Locate the cell with the specified text and output its [X, Y] center coordinate. 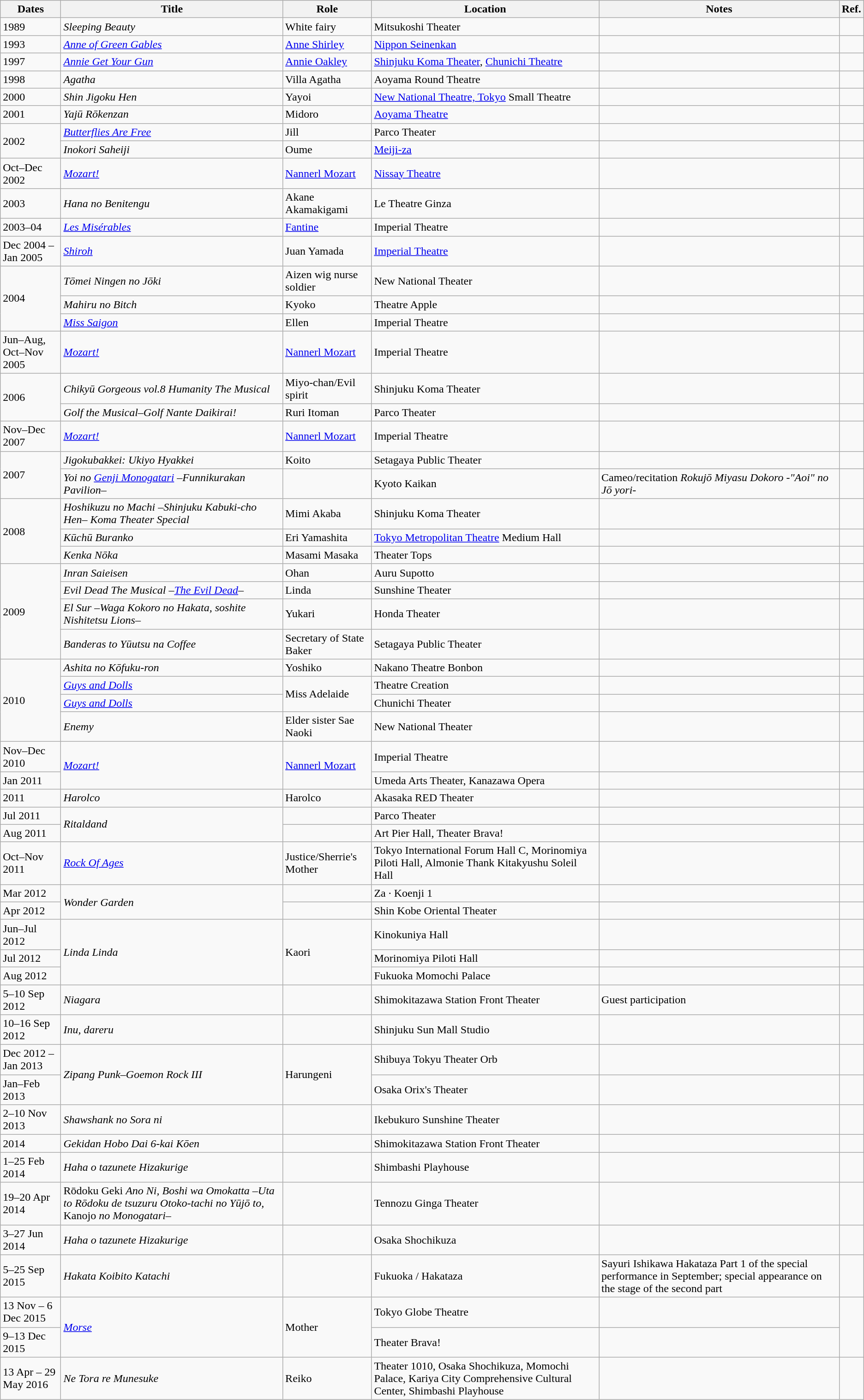
2008 [30, 531]
New National Theatre, Tokyo Small Theatre [486, 97]
Reiko [327, 1378]
Ohan [327, 572]
Osaka Orix's Theater [486, 1090]
Tokyo International Forum Hall C, Morinomiya Piloti Hall, Almonie Thank Kitakyushu Soleil Hall [486, 863]
Inokori Saheiji [172, 149]
Chikyū Gorgeous vol.8 Humanity The Musical [172, 388]
Theatre Apple [486, 305]
Dec 2012 – Jan 2013 [30, 1060]
Justice/Sherrie's Mother [327, 863]
2014 [30, 1144]
Villa Agatha [327, 79]
Jan–Feb 2013 [30, 1090]
Theater Brava! [486, 1342]
Kyoto Kaikan [486, 483]
Kūchū Buranko [172, 537]
1989 [30, 27]
2003 [30, 203]
2007 [30, 475]
Jun–Aug, Oct–Nov 2005 [30, 352]
2011 [30, 798]
Kenka Nōka [172, 555]
Zipang Punk–Goemon Rock III [172, 1075]
Shinjuku Sun Mall Studio [486, 1030]
Mitsukoshi Theater [486, 27]
Les Misérables [172, 227]
Shinjuku Koma Theater, Chunichi Theatre [486, 62]
Title [172, 9]
1–25 Feb 2014 [30, 1167]
Agatha [172, 79]
Ellen [327, 322]
Butterflies Are Free [172, 132]
Anne of Green Gables [172, 44]
Auru Supotto [486, 572]
Fukuoka Momochi Palace [486, 976]
Nippon Seinenkan [486, 44]
Sayuri Ishikawa Hakataza Part 1 of the special performance in September; special appearance on the stage of the second part [719, 1276]
Nakano Theatre Bonbon [486, 668]
Yoi no Genji Monogatari –Funnikurakan Pavilion– [172, 483]
Aoyama Theatre [486, 114]
Akasaka RED Theater [486, 798]
2004 [30, 299]
Le Theatre Ginza [486, 203]
Tennozu Ginga Theater [486, 1203]
Eri Yamashita [327, 537]
El Sur –Waga Kokoro no Hakata, soshite Nishitetsu Lions– [172, 614]
Yayoi [327, 97]
Linda Linda [172, 952]
Inu, dareru [172, 1030]
Apr 2012 [30, 911]
Nissay Theatre [486, 173]
Elder sister Sae Naoki [327, 727]
2001 [30, 114]
Hakata Koibito Katachi [172, 1276]
Kinokuniya Hall [486, 935]
Tokyo Metropolitan Theatre Medium Hall [486, 537]
Hoshikuzu no Machi –Shinjuku Kabuki-cho Hen– Koma Theater Special [172, 514]
2010 [30, 700]
Morinomiya Piloti Hall [486, 958]
Akane Akamakigami [327, 203]
Shibuya Tokyu Theater Orb [486, 1060]
Jul 2011 [30, 816]
Evil Dead The Musical –The Evil Dead– [172, 590]
Annie Get Your Gun [172, 62]
Aoyama Round Theatre [486, 79]
Yukari [327, 614]
Rock Of Ages [172, 863]
Mother [327, 1327]
Miss Saigon [172, 322]
2002 [30, 141]
Aug 2012 [30, 976]
9–13 Dec 2015 [30, 1342]
Kyoko [327, 305]
Tokyo Globe Theatre [486, 1312]
Jill [327, 132]
Mar 2012 [30, 893]
Nov–Dec 2010 [30, 757]
Yoshiko [327, 668]
Oct–Dec 2002 [30, 173]
Golf the Musical–Golf Nante Daikirai! [172, 412]
Miyo-chan/Evil spirit [327, 388]
2–10 Nov 2013 [30, 1120]
Shiroh [172, 251]
3–27 Jun 2014 [30, 1240]
Fukuoka / Hakataza [486, 1276]
Location [486, 9]
Dec 2004 – Jan 2005 [30, 251]
Shin Jigoku Hen [172, 97]
Notes [719, 9]
Art Pier Hall, Theater Brava! [486, 833]
Nov–Dec 2007 [30, 436]
5–10 Sep 2012 [30, 999]
Banderas to Yūutsu na Coffee [172, 644]
Jul 2012 [30, 958]
19–20 Apr 2014 [30, 1203]
Oct–Nov 2011 [30, 863]
Cameo/recitation Rokujō Miyasu Dokoro -"Aoi" no Jō yori- [719, 483]
2009 [30, 611]
Honda Theater [486, 614]
Ikebukuro Sunshine Theater [486, 1120]
Shimbashi Playhouse [486, 1167]
Tōmei Ningen no Jōki [172, 281]
Jun–Jul 2012 [30, 935]
Osaka Shochikuza [486, 1240]
Yajū Rōkenzan [172, 114]
Shin Kobe Oriental Theater [486, 911]
1993 [30, 44]
Aizen wig nurse soldier [327, 281]
Gekidan Hobo Dai 6-kai Kōen [172, 1144]
Mimi Akaba [327, 514]
2006 [30, 398]
Midoro [327, 114]
1997 [30, 62]
Theater Tops [486, 555]
10–16 Sep 2012 [30, 1030]
Sunshine Theater [486, 590]
Masami Masaka [327, 555]
Sleeping Beauty [172, 27]
Guest participation [719, 999]
Linda [327, 590]
13 Apr – 29 May 2016 [30, 1378]
Mahiru no Bitch [172, 305]
Theater 1010, Osaka Shochikuza, Momochi Palace, Kariya City Comprehensive Cultural Center, Shimbashi Playhouse [486, 1378]
Hana no Benitengu [172, 203]
Ruri Itoman [327, 412]
Niagara [172, 999]
Za · Koenji 1 [486, 893]
Secretary of State Baker [327, 644]
Theatre Creation [486, 685]
Dates [30, 9]
Ne Tora re Munesuke [172, 1378]
Umeda Arts Theater, Kanazawa Opera [486, 780]
Shawshank no Sora ni [172, 1120]
Jigokubakkei: Ukiyo Hyakkei [172, 460]
Wonder Garden [172, 902]
Chunichi Theater [486, 703]
Harungeni [327, 1075]
Ref. [851, 9]
Enemy [172, 727]
Ashita no Kōfuku-ron [172, 668]
Aug 2011 [30, 833]
Fantine [327, 227]
Annie Oakley [327, 62]
Meiji-za [486, 149]
Oume [327, 149]
Morse [172, 1327]
Juan Yamada [327, 251]
2000 [30, 97]
1998 [30, 79]
Kaori [327, 952]
2003–04 [30, 227]
13 Nov – 6 Dec 2015 [30, 1312]
Role [327, 9]
Inran Saieisen [172, 572]
Anne Shirley [327, 44]
Miss Adelaide [327, 694]
Rōdoku Geki Ano Ni, Boshi wa Omokatta –Uta to Rōdoku de tsuzuru Otoko-tachi no Yūjō to, Kanojo no Monogatari– [172, 1203]
Ritaldand [172, 824]
5–25 Sep 2015 [30, 1276]
Koito [327, 460]
Jan 2011 [30, 780]
White fairy [327, 27]
